Output the (x, y) coordinate of the center of the cell containing the given text.  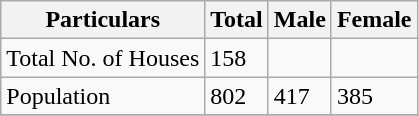
Particulars (103, 20)
385 (374, 96)
802 (237, 96)
158 (237, 58)
Total No. of Houses (103, 58)
Male (300, 20)
417 (300, 96)
Total (237, 20)
Female (374, 20)
Population (103, 96)
